Scan for the cell matching the given text and deliver its [X, Y] coordinate at center. 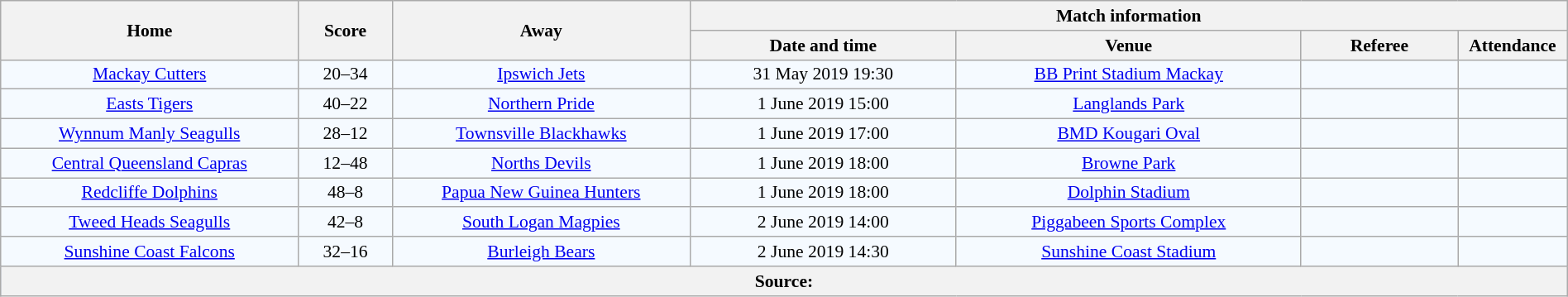
2 June 2019 14:30 [823, 251]
Townsville Blackhawks [541, 134]
Redcliffe Dolphins [150, 193]
Ipswich Jets [541, 74]
Sunshine Coast Stadium [1128, 251]
BMD Kougari Oval [1128, 134]
1 June 2019 15:00 [823, 104]
Sunshine Coast Falcons [150, 251]
48–8 [346, 193]
Date and time [823, 46]
Wynnum Manly Seagulls [150, 134]
42–8 [346, 223]
1 June 2019 17:00 [823, 134]
32–16 [346, 251]
Venue [1128, 46]
Referee [1379, 46]
Central Queensland Capras [150, 163]
BB Print Stadium Mackay [1128, 74]
Papua New Guinea Hunters [541, 193]
Score [346, 30]
Browne Park [1128, 163]
Piggabeen Sports Complex [1128, 223]
Dolphin Stadium [1128, 193]
South Logan Magpies [541, 223]
Match information [1128, 16]
Away [541, 30]
28–12 [346, 134]
Norths Devils [541, 163]
Langlands Park [1128, 104]
Source: [784, 281]
Burleigh Bears [541, 251]
Easts Tigers [150, 104]
20–34 [346, 74]
2 June 2019 14:00 [823, 223]
Attendance [1513, 46]
12–48 [346, 163]
Mackay Cutters [150, 74]
Tweed Heads Seagulls [150, 223]
31 May 2019 19:30 [823, 74]
40–22 [346, 104]
Northern Pride [541, 104]
Home [150, 30]
